For the text-containing cell, return its midpoint in (x, y) coordinate format. 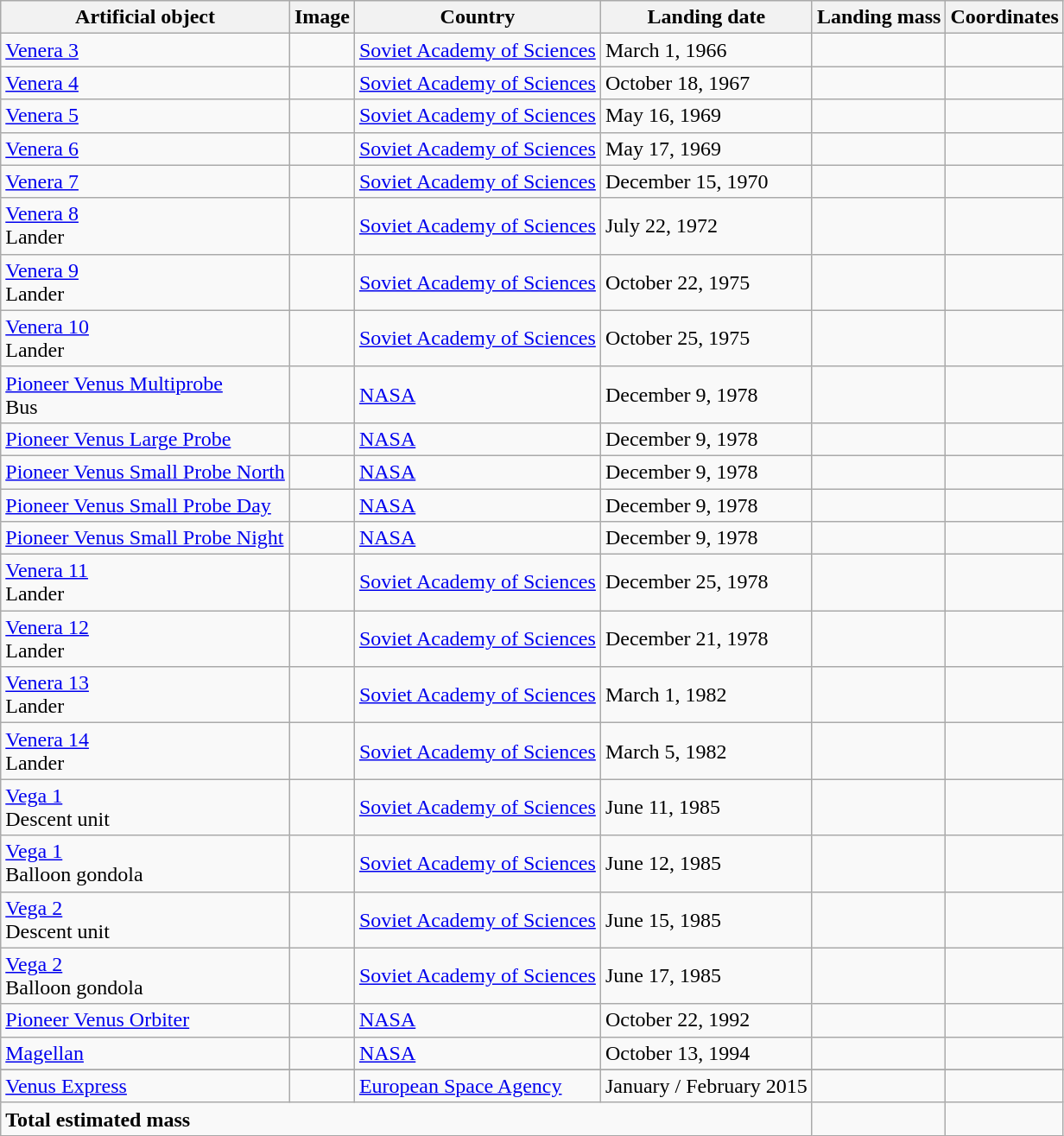
Image (321, 17)
Venera 9Lander (145, 282)
May 17, 1969 (706, 149)
June 17, 1985 (706, 976)
Landing mass (878, 17)
October 22, 1992 (706, 1020)
Venera 3 (145, 50)
March 1, 1982 (706, 695)
December 15, 1970 (706, 181)
Landing date (706, 17)
Venera 10Lander (145, 339)
October 25, 1975 (706, 339)
Venus Express (145, 1086)
Country (477, 17)
Pioneer Venus Orbiter (145, 1020)
Pioneer Venus Small Probe Night (145, 538)
Vega 2Balloon gondola (145, 976)
June 11, 1985 (706, 807)
Vega 1Balloon gondola (145, 864)
Magellan (145, 1053)
Venera 6 (145, 149)
Coordinates (1004, 17)
Venera 5 (145, 116)
Venera 12Lander (145, 639)
Venera 13Lander (145, 695)
January / February 2015 (706, 1086)
Artificial object (145, 17)
Vega 2Descent unit (145, 919)
Pioneer Venus Small Probe North (145, 472)
March 1, 1966 (706, 50)
June 15, 1985 (706, 919)
Total estimated mass (407, 1119)
October 13, 1994 (706, 1053)
October 22, 1975 (706, 282)
Pioneer Venus Small Probe Day (145, 505)
Pioneer Venus MultiprobeBus (145, 394)
Venera 8Lander (145, 226)
Venera 11Lander (145, 582)
December 21, 1978 (706, 639)
May 16, 1969 (706, 116)
Pioneer Venus Large Probe (145, 439)
Venera 14Lander (145, 752)
June 12, 1985 (706, 864)
Venera 7 (145, 181)
Venera 4 (145, 83)
Vega 1Descent unit (145, 807)
July 22, 1972 (706, 226)
December 25, 1978 (706, 582)
October 18, 1967 (706, 83)
March 5, 1982 (706, 752)
European Space Agency (477, 1086)
